Extract the (X, Y) coordinate from the center of the cell holding the provided text.  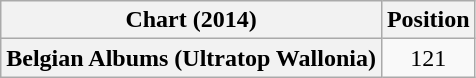
Belgian Albums (Ultratop Wallonia) (192, 58)
121 (428, 58)
Chart (2014) (192, 20)
Position (428, 20)
